Identify which cell holds the provided text, then report its (x, y) central coordinate. 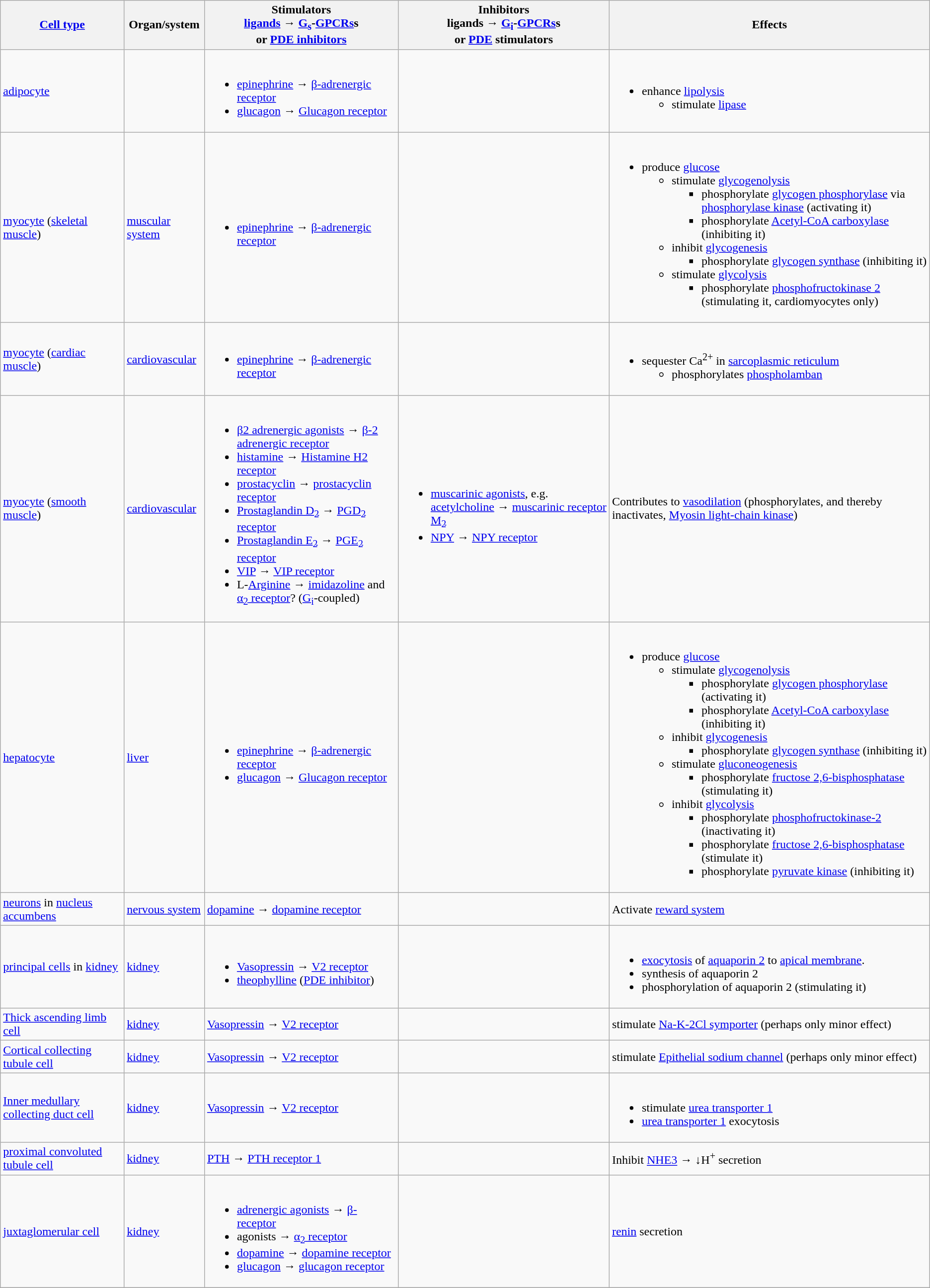
myocyte (smooth muscle) (63, 509)
nervous system (164, 909)
Cell type (63, 25)
myocyte (cardiac muscle) (63, 359)
PTH → PTH receptor 1 (301, 1159)
dopamine → dopamine receptor (301, 909)
proximal convoluted tubule cell (63, 1159)
principal cells in kidney (63, 967)
muscular system (164, 228)
stimulate Epithelial sodium channel (perhaps only minor effect) (769, 1056)
liver (164, 757)
stimulate Na-K-2Cl symporter (perhaps only minor effect) (769, 1025)
Inhibitors ligands → Gi-GPCRss or PDE stimulators (504, 25)
juxtaglomerular cell (63, 1231)
Stimulators ligands → Gs-GPCRss or PDE inhibitors (301, 25)
sequester Ca2+ in sarcoplasmic reticulumphosphorylates phospholamban (769, 359)
exocytosis of aquaporin 2 to apical membrane.synthesis of aquaporin 2phosphorylation of aquaporin 2 (stimulating it) (769, 967)
adrenergic agonists → β-receptoragonists → α2 receptordopamine → dopamine receptorglucagon → glucagon receptor (301, 1231)
Inhibit NHE3 → ↓H+ secretion (769, 1159)
Thick ascending limb cell (63, 1025)
Inner medullary collecting duct cell (63, 1108)
muscarinic agonists, e.g. acetylcholine → muscarinic receptor M2NPY → NPY receptor (504, 509)
adipocyte (63, 90)
renin secretion (769, 1231)
enhance lipolysisstimulate lipase (769, 90)
Effects (769, 25)
hepatocyte (63, 757)
Vasopressin → V2 receptortheophylline (PDE inhibitor) (301, 967)
neurons in nucleus accumbens (63, 909)
Organ/system (164, 25)
myocyte (skeletal muscle) (63, 228)
Cortical collecting tubule cell (63, 1056)
Activate reward system (769, 909)
stimulate urea transporter 1urea transporter 1 exocytosis (769, 1108)
Contributes to vasodilation (phosphorylates, and thereby inactivates, Myosin light-chain kinase) (769, 509)
